Pinpoint the cell where the given text exists, returning its (x, y) midpoint coordinate. 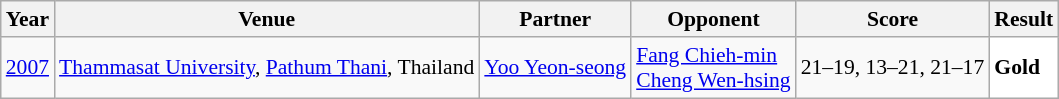
Opponent (713, 19)
Gold (1024, 68)
Thammasat University, Pathum Thani, Thailand (266, 68)
21–19, 13–21, 21–17 (893, 68)
2007 (28, 68)
Score (893, 19)
Result (1024, 19)
Yoo Yeon-seong (555, 68)
Venue (266, 19)
Year (28, 19)
Fang Chieh-min Cheng Wen-hsing (713, 68)
Partner (555, 19)
